Determine the (X, Y) coordinate at the center of the cell enclosing the given text.  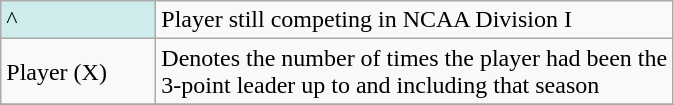
Player still competing in NCAA Division I (414, 20)
Player (X) (78, 72)
^ (78, 20)
Denotes the number of times the player had been the3-point leader up to and including that season (414, 72)
